Pinpoint the cell where the given text exists, returning its (X, Y) midpoint coordinate. 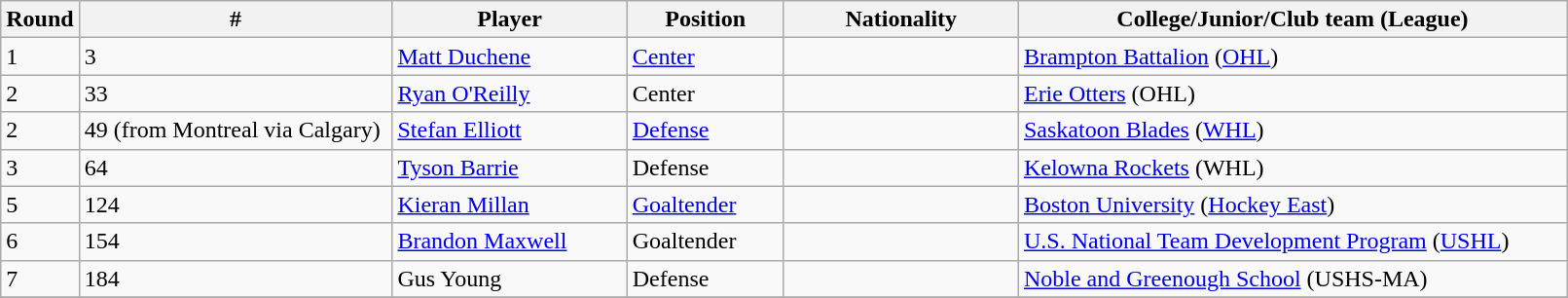
Erie Otters (OHL) (1293, 93)
6 (40, 242)
Tyson Barrie (510, 168)
184 (236, 279)
Boston University (Hockey East) (1293, 205)
U.S. National Team Development Program (USHL) (1293, 242)
Ryan O'Reilly (510, 93)
Position (705, 19)
Saskatoon Blades (WHL) (1293, 130)
Noble and Greenough School (USHS-MA) (1293, 279)
124 (236, 205)
Kelowna Rockets (WHL) (1293, 168)
49 (from Montreal via Calgary) (236, 130)
1 (40, 56)
Stefan Elliott (510, 130)
Matt Duchene (510, 56)
Round (40, 19)
Kieran Millan (510, 205)
5 (40, 205)
154 (236, 242)
College/Junior/Club team (League) (1293, 19)
64 (236, 168)
Brampton Battalion (OHL) (1293, 56)
# (236, 19)
Player (510, 19)
Brandon Maxwell (510, 242)
Gus Young (510, 279)
7 (40, 279)
Nationality (901, 19)
33 (236, 93)
